Identify which cell holds the provided text, then report its [x, y] central coordinate. 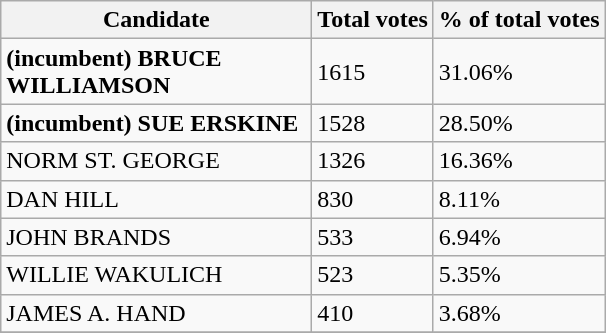
WILLIE WAKULICH [156, 275]
523 [373, 275]
Total votes [373, 20]
(incumbent) BRUCE WILLIAMSON [156, 72]
JOHN BRANDS [156, 237]
6.94% [519, 237]
(incumbent) SUE ERSKINE [156, 123]
28.50% [519, 123]
31.06% [519, 72]
5.35% [519, 275]
16.36% [519, 161]
830 [373, 199]
1326 [373, 161]
1615 [373, 72]
3.68% [519, 313]
DAN HILL [156, 199]
1528 [373, 123]
533 [373, 237]
% of total votes [519, 20]
JAMES A. HAND [156, 313]
410 [373, 313]
8.11% [519, 199]
Candidate [156, 20]
NORM ST. GEORGE [156, 161]
